Detect which cell encompasses the target text, then output its (x, y) center coordinate. 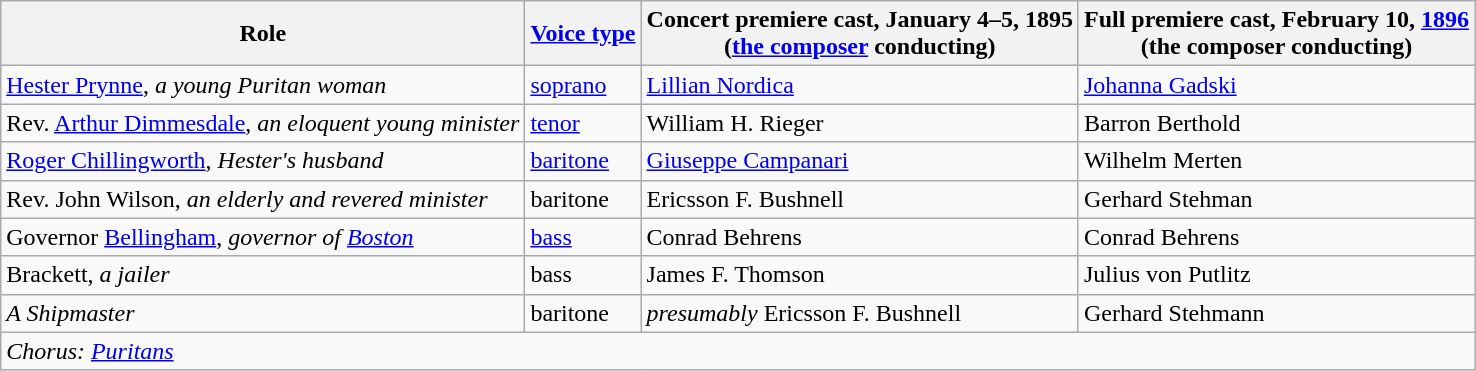
Rev. Arthur Dimmesdale, an eloquent young minister (263, 123)
Hester Prynne, a young Puritan woman (263, 85)
soprano (583, 85)
James F. Thomson (860, 275)
presumably Ericsson F. Bushnell (860, 313)
Voice type (583, 34)
Chorus: Puritans (738, 351)
Governor Bellingham, governor of Boston (263, 237)
Johanna Gadski (1276, 85)
Giuseppe Campanari (860, 161)
Roger Chillingworth, Hester's husband (263, 161)
Barron Berthold (1276, 123)
Gerhard Stehmann (1276, 313)
A Shipmaster (263, 313)
Wilhelm Merten (1276, 161)
Full premiere cast, February 10, 1896(the composer conducting) (1276, 34)
William H. Rieger (860, 123)
Role (263, 34)
Concert premiere cast, January 4–5, 1895(the composer conducting) (860, 34)
Lillian Nordica (860, 85)
Brackett, a jailer (263, 275)
Rev. John Wilson, an elderly and revered minister (263, 199)
Julius von Putlitz (1276, 275)
Gerhard Stehman (1276, 199)
tenor (583, 123)
Ericsson F. Bushnell (860, 199)
